Scan for the cell matching the given text and deliver its (x, y) coordinate at center. 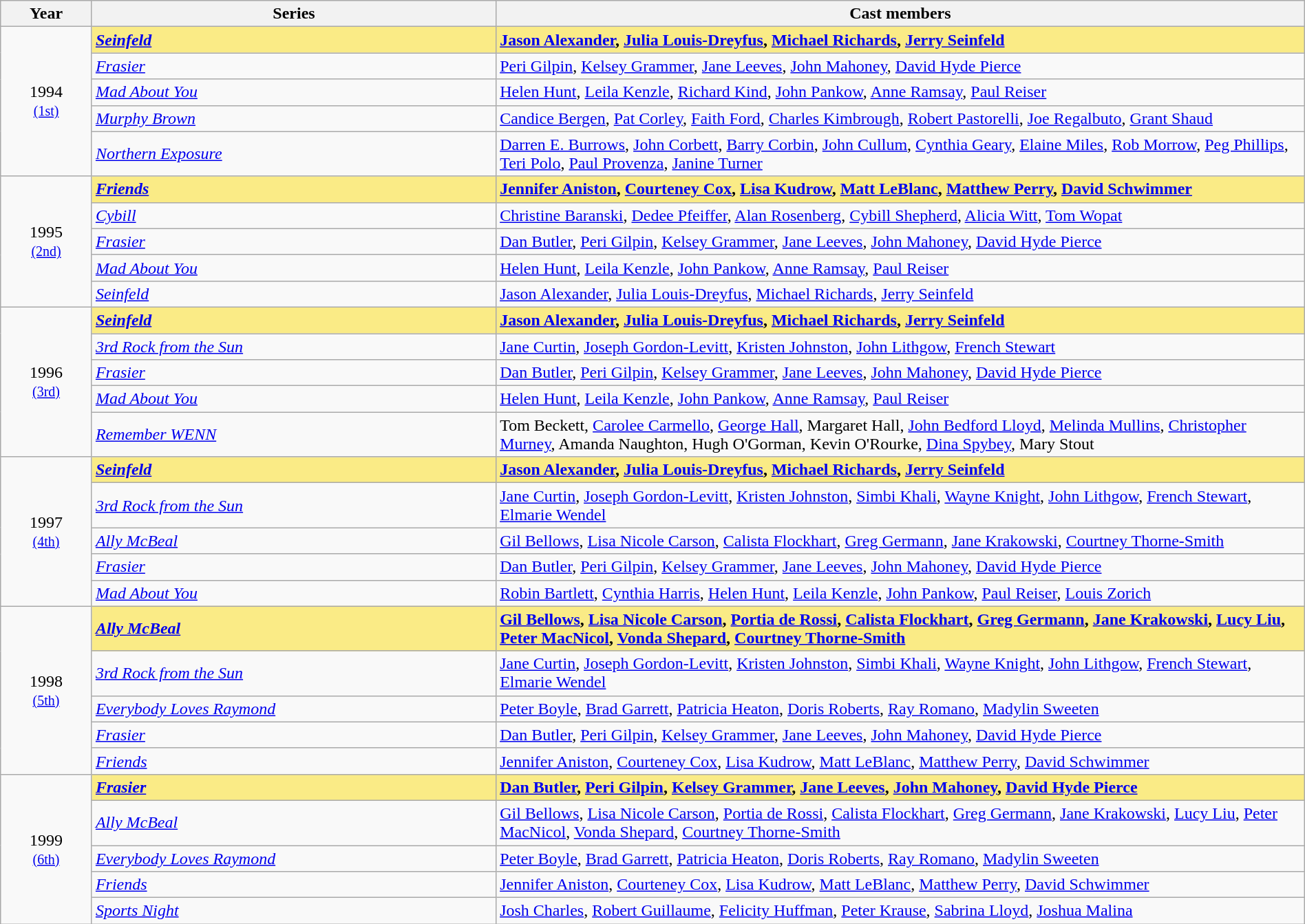
Peri Gilpin, Kelsey Grammer, Jane Leeves, John Mahoney, David Hyde Pierce (900, 66)
Gil Bellows, Lisa Nicole Carson, Calista Flockhart, Greg Germann, Jane Krakowski, Courtney Thorne-Smith (900, 541)
Robin Bartlett, Cynthia Harris, Helen Hunt, Leila Kenzle, John Pankow, Paul Reiser, Louis Zorich (900, 593)
Sports Night (293, 911)
1995(2nd) (47, 241)
Remember WENN (293, 435)
Series (293, 14)
Northern Exposure (293, 154)
Josh Charles, Robert Guillaume, Felicity Huffman, Peter Krause, Sabrina Lloyd, Joshua Malina (900, 911)
1999(6th) (47, 849)
1998(5th) (47, 690)
Cast members (900, 14)
Helen Hunt, Leila Kenzle, Richard Kind, John Pankow, Anne Ramsay, Paul Reiser (900, 92)
Jane Curtin, Joseph Gordon-Levitt, Kristen Johnston, John Lithgow, French Stewart (900, 346)
Candice Bergen, Pat Corley, Faith Ford, Charles Kimbrough, Robert Pastorelli, Joe Regalbuto, Grant Shaud (900, 118)
Cybill (293, 215)
1996(3rd) (47, 381)
Murphy Brown (293, 118)
Christine Baranski, Dedee Pfeiffer, Alan Rosenberg, Cybill Shepherd, Alicia Witt, Tom Wopat (900, 215)
1997(4th) (47, 531)
Year (47, 14)
1994(1st) (47, 102)
